Find where the given text appears and provide that cell's center as [x, y] coordinate. 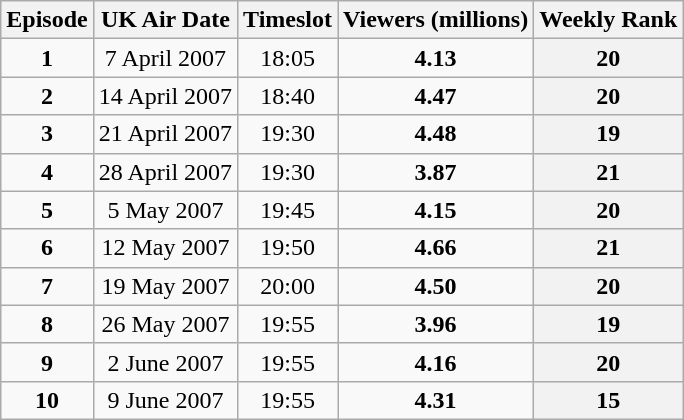
19:50 [288, 248]
4.50 [436, 286]
18:40 [288, 96]
1 [47, 58]
4.16 [436, 362]
14 April 2007 [165, 96]
3.96 [436, 324]
28 April 2007 [165, 172]
15 [608, 400]
Episode [47, 20]
7 April 2007 [165, 58]
10 [47, 400]
3 [47, 134]
Weekly Rank [608, 20]
4 [47, 172]
8 [47, 324]
12 May 2007 [165, 248]
3.87 [436, 172]
19:45 [288, 210]
Viewers (millions) [436, 20]
2 June 2007 [165, 362]
Timeslot [288, 20]
4.47 [436, 96]
19 May 2007 [165, 286]
2 [47, 96]
18:05 [288, 58]
9 [47, 362]
UK Air Date [165, 20]
5 [47, 210]
26 May 2007 [165, 324]
5 May 2007 [165, 210]
4.13 [436, 58]
4.66 [436, 248]
20:00 [288, 286]
7 [47, 286]
4.31 [436, 400]
21 April 2007 [165, 134]
9 June 2007 [165, 400]
4.15 [436, 210]
6 [47, 248]
4.48 [436, 134]
